Determine the [x, y] coordinate at the center of the cell enclosing the given text.  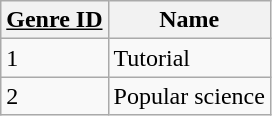
Genre ID [54, 20]
Name [189, 20]
Popular science [189, 96]
2 [54, 96]
Tutorial [189, 58]
1 [54, 58]
